Scan for the cell matching the given text and deliver its (x, y) coordinate at center. 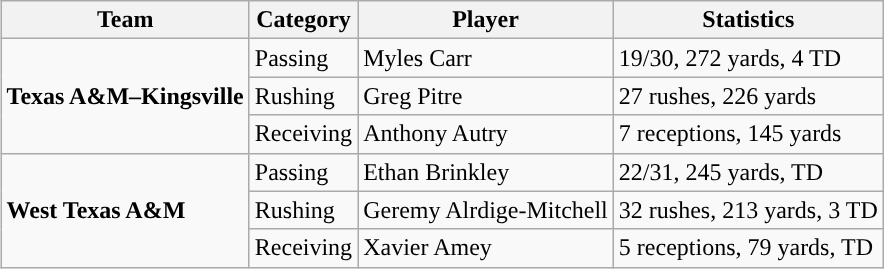
Category (303, 20)
Statistics (748, 20)
Team (125, 20)
West Texas A&M (125, 210)
22/31, 245 yards, TD (748, 172)
Player (486, 20)
Ethan Brinkley (486, 172)
Xavier Amey (486, 248)
32 rushes, 213 yards, 3 TD (748, 210)
19/30, 272 yards, 4 TD (748, 58)
27 rushes, 226 yards (748, 96)
Texas A&M–Kingsville (125, 96)
5 receptions, 79 yards, TD (748, 248)
Geremy Alrdige-Mitchell (486, 210)
Anthony Autry (486, 134)
7 receptions, 145 yards (748, 134)
Myles Carr (486, 58)
Greg Pitre (486, 96)
